Return the [X, Y] coordinate for the center point of the cell that contains the specified text.  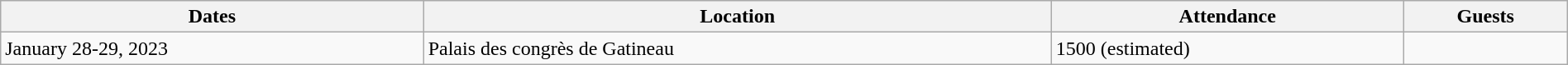
Attendance [1227, 17]
Guests [1485, 17]
January 28-29, 2023 [212, 48]
Palais des congrès de Gatineau [738, 48]
1500 (estimated) [1227, 48]
Dates [212, 17]
Location [738, 17]
